Detect which cell encompasses the target text, then output its [X, Y] center coordinate. 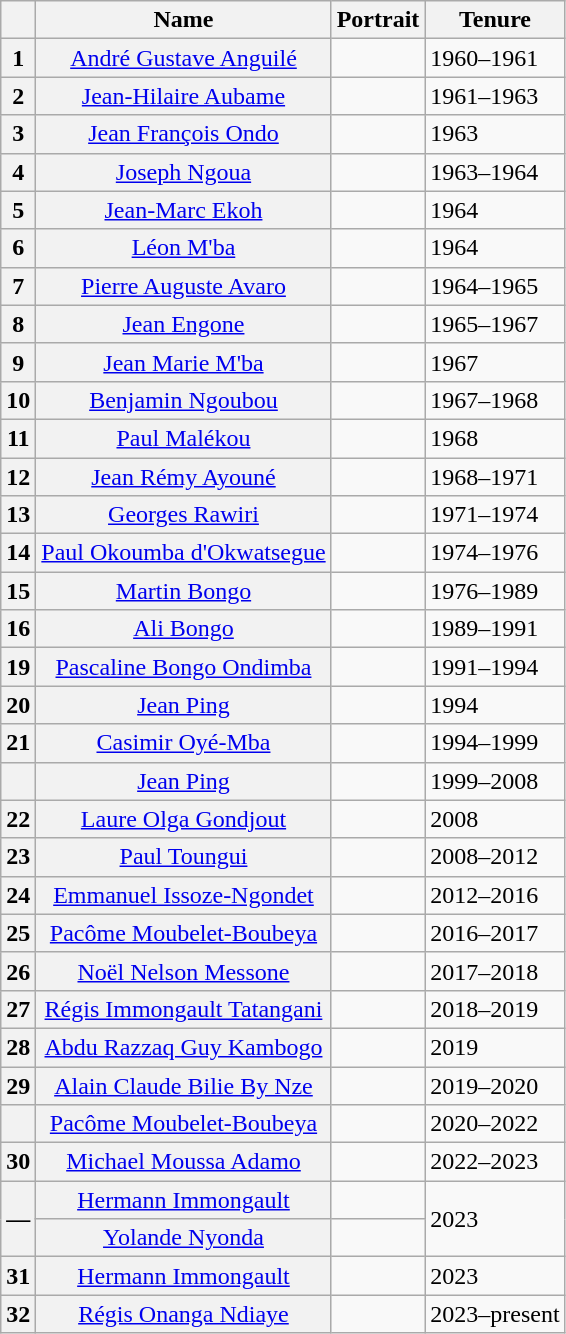
Jean Engone [184, 324]
Régis Immongault Tatangani [184, 1009]
1999–2008 [495, 781]
2 [18, 96]
19 [18, 667]
13 [18, 515]
1968–1971 [495, 477]
2022–2023 [495, 1162]
1964–1965 [495, 286]
Paul Malékou [184, 438]
André Gustave Anguilé [184, 58]
Noël Nelson Messone [184, 971]
Joseph Ngoua [184, 172]
2019–2020 [495, 1085]
3 [18, 134]
1989–1991 [495, 629]
Casimir Oyé-Mba [184, 743]
16 [18, 629]
2008 [495, 819]
Pascaline Bongo Ondimba [184, 667]
12 [18, 477]
2016–2017 [495, 933]
Laure Olga Gondjout [184, 819]
Jean-Marc Ekoh [184, 210]
Benjamin Ngoubou [184, 400]
2012–2016 [495, 895]
1960–1961 [495, 58]
26 [18, 971]
Emmanuel Issoze-Ngondet [184, 895]
Martin Bongo [184, 591]
Abdu Razzaq Guy Kambogo [184, 1047]
22 [18, 819]
1976–1989 [495, 591]
2018–2019 [495, 1009]
1994 [495, 705]
Paul Toungui [184, 857]
2008–2012 [495, 857]
1961–1963 [495, 96]
5 [18, 210]
— [18, 1219]
Portrait [378, 20]
1 [18, 58]
30 [18, 1162]
2019 [495, 1047]
Jean-Hilaire Aubame [184, 96]
29 [18, 1085]
Ali Bongo [184, 629]
1971–1974 [495, 515]
Georges Rawiri [184, 515]
25 [18, 933]
Alain Claude Bilie By Nze [184, 1085]
1963 [495, 134]
27 [18, 1009]
Régis Onanga Ndiaye [184, 1314]
14 [18, 553]
20 [18, 705]
Name [184, 20]
Jean Rémy Ayouné [184, 477]
2020–2022 [495, 1124]
28 [18, 1047]
Jean François Ondo [184, 134]
1967–1968 [495, 400]
Paul Okoumba d'Okwatsegue [184, 553]
6 [18, 248]
4 [18, 172]
10 [18, 400]
15 [18, 591]
1967 [495, 362]
Michael Moussa Adamo [184, 1162]
Léon M'ba [184, 248]
23 [18, 857]
8 [18, 324]
24 [18, 895]
9 [18, 362]
21 [18, 743]
2023–present [495, 1314]
Jean Marie M'ba [184, 362]
31 [18, 1276]
Yolande Nyonda [184, 1238]
11 [18, 438]
7 [18, 286]
1968 [495, 438]
32 [18, 1314]
1974–1976 [495, 553]
1994–1999 [495, 743]
1991–1994 [495, 667]
2017–2018 [495, 971]
Tenure [495, 20]
1965–1967 [495, 324]
1963–1964 [495, 172]
Pierre Auguste Avaro [184, 286]
